Identify which cell holds the provided text, then report its [X, Y] central coordinate. 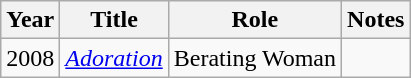
Title [114, 20]
Notes [376, 20]
Role [254, 20]
Adoration [114, 58]
Year [30, 20]
Berating Woman [254, 58]
2008 [30, 58]
